Capture the cell that displays the provided text and extract its [x, y] central coordinate. 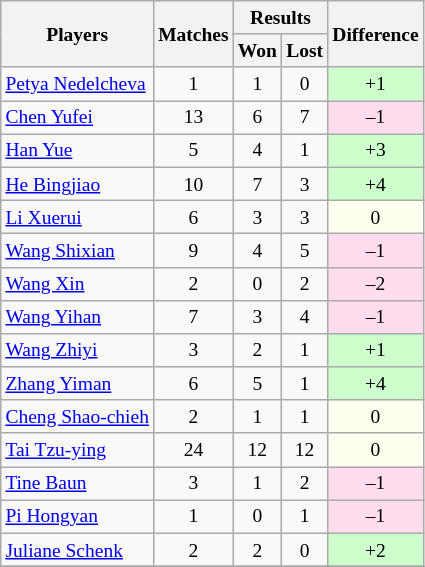
He Bingjiao [78, 184]
Wang Xin [78, 284]
Chen Yufei [78, 118]
Players [78, 34]
Tai Tzu-ying [78, 450]
24 [194, 450]
Wang Yihan [78, 316]
Juliane Schenk [78, 550]
Cheng Shao-chieh [78, 416]
Results [280, 18]
Pi Hongyan [78, 516]
+3 [376, 150]
Tine Baun [78, 484]
Zhang Yiman [78, 384]
Wang Shixian [78, 250]
9 [194, 250]
10 [194, 184]
Lost [305, 50]
+2 [376, 550]
Wang Zhiyi [78, 350]
Difference [376, 34]
Petya Nedelcheva [78, 84]
Han Yue [78, 150]
13 [194, 118]
–2 [376, 284]
Li Xuerui [78, 216]
Won [257, 50]
Matches [194, 34]
